Extract the [x, y] coordinate from the center of the cell holding the provided text.  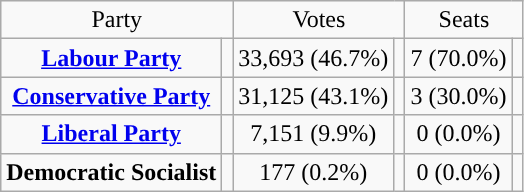
Democratic Socialist [112, 172]
3 (30.0%) [458, 96]
Liberal Party [112, 134]
33,693 (46.7%) [314, 58]
Seats [464, 20]
7,151 (9.9%) [314, 134]
Labour Party [112, 58]
Conservative Party [112, 96]
177 (0.2%) [314, 172]
Party [117, 20]
Votes [319, 20]
31,125 (43.1%) [314, 96]
7 (70.0%) [458, 58]
